Detect which cell encompasses the target text, then output its [x, y] center coordinate. 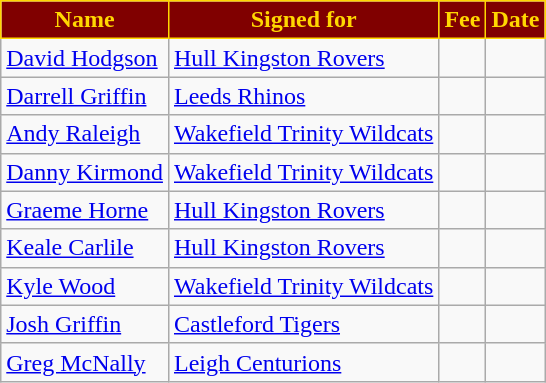
Graeme Horne [85, 210]
Josh Griffin [85, 324]
David Hodgson [85, 58]
Signed for [303, 20]
Kyle Wood [85, 286]
Greg McNally [85, 362]
Fee [462, 20]
Keale Carlile [85, 248]
Date [516, 20]
Name [85, 20]
Darrell Griffin [85, 96]
Castleford Tigers [303, 324]
Leigh Centurions [303, 362]
Andy Raleigh [85, 134]
Danny Kirmond [85, 172]
Leeds Rhinos [303, 96]
